Pinpoint the cell where the given text exists, returning its [X, Y] midpoint coordinate. 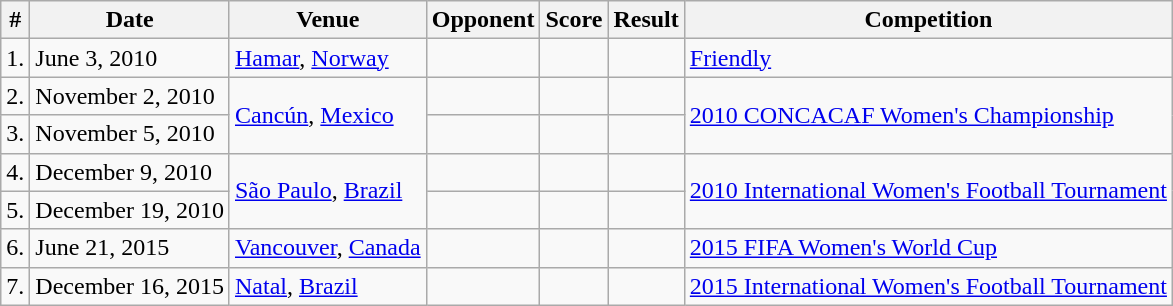
4. [16, 172]
November 5, 2010 [130, 134]
6. [16, 248]
November 2, 2010 [130, 96]
2015 International Women's Football Tournament [928, 286]
December 19, 2010 [130, 210]
5. [16, 210]
Vancouver, Canada [328, 248]
Date [130, 20]
1. [16, 58]
December 16, 2015 [130, 286]
Friendly [928, 58]
Natal, Brazil [328, 286]
December 9, 2010 [130, 172]
Result [646, 20]
3. [16, 134]
Venue [328, 20]
7. [16, 286]
Cancún, Mexico [328, 115]
2010 International Women's Football Tournament [928, 191]
2. [16, 96]
São Paulo, Brazil [328, 191]
Opponent [483, 20]
Score [574, 20]
2015 FIFA Women's World Cup [928, 248]
2010 CONCACAF Women's Championship [928, 115]
Competition [928, 20]
Hamar, Norway [328, 58]
June 3, 2010 [130, 58]
June 21, 2015 [130, 248]
# [16, 20]
